Return the (X, Y) coordinate for the center point of the cell that contains the specified text.  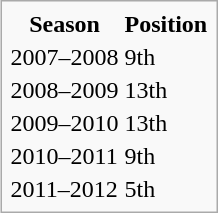
2010–2011 (64, 156)
2008–2009 (64, 90)
Season (64, 24)
2007–2008 (64, 57)
2009–2010 (64, 123)
Position (166, 24)
2011–2012 (64, 189)
5th (166, 189)
